From the cell containing the given text, extract its center point as [x, y] coordinate. 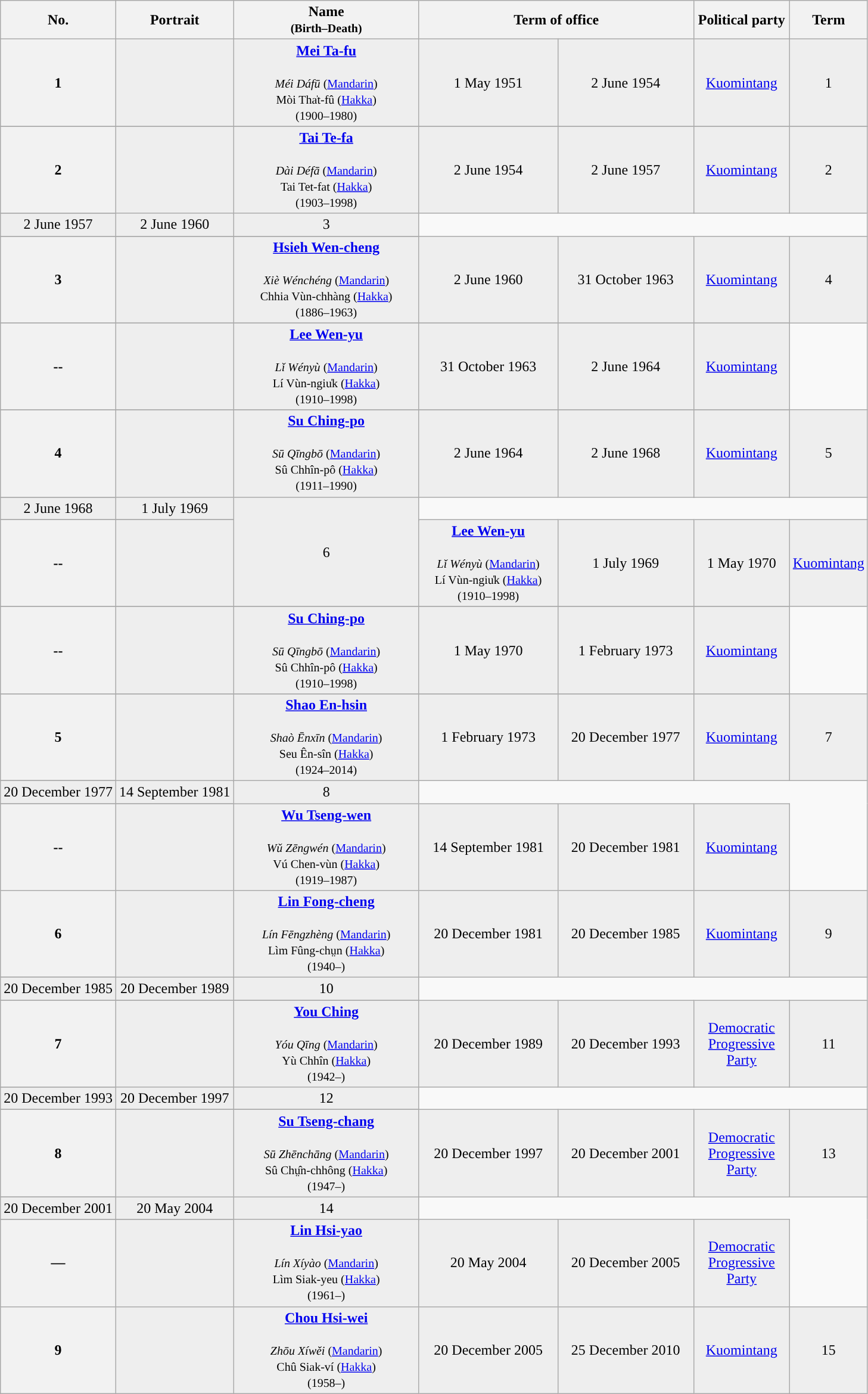
No. [58, 20]
Su Tseng-chang Sū Zhēnchāng (Mandarin)Sû Chṳ̂n-chhông (Hakka)(1947–) [326, 1153]
You Ching Yóu Qīng (Mandarin)Yù Chhîn (Hakka)(1942–) [326, 1044]
Wu Tseng-wenWǔ Zēngwén (Mandarin)Vú Chen-vùn (Hakka)(1919–1987) [326, 847]
Term [828, 20]
Portrait [175, 20]
Name(Birth–Death) [326, 20]
Tai Te-fa Dài Défā (Mandarin)Tai Tet-fat (Hakka)(1903–1998) [326, 170]
13 [828, 1153]
— [58, 1263]
Lin Fong-cheng Lín Fēngzhèng (Mandarin)Lìm Fûng-chṳn (Hakka)(1940–) [326, 934]
11 [828, 1044]
10 [326, 989]
Shao En-hsinShaò Ēnxīn (Mandarin)Seu Ên-sîn (Hakka)(1924–2014) [326, 737]
Su Ching-po Sū Qīngbō (Mandarin)Sû Chhîn-pô (Hakka)(1911–1990) [326, 453]
25 December 2010 [626, 1350]
Term of office [556, 20]
Chou Hsi-wei Zhōu Xíwěi (Mandarin)Chû Siak-ví (Hakka)(1958–) [326, 1350]
Mei Ta-fu Méi Dáfū (Mandarin)Mòi Tha̍t-fû (Hakka)(1900–1980) [326, 83]
Lin Hsi-yao Lín Xíyào (Mandarin)Lìm Siak-yeu (Hakka)(1961–) [326, 1263]
Su Ching-po Sū Qīngbō (Mandarin)Sû Chhîn-pô (Hakka)(1910–1998) [326, 650]
1 May 1951 [489, 83]
Hsieh Wen-cheng Xiè Wénchéng (Mandarin)Chhia Vùn-chhàng (Hakka)(1886–1963) [326, 279]
Political party [741, 20]
12 [326, 1099]
15 [828, 1350]
14 [326, 1208]
